Identify which cell holds the provided text, then report its (X, Y) central coordinate. 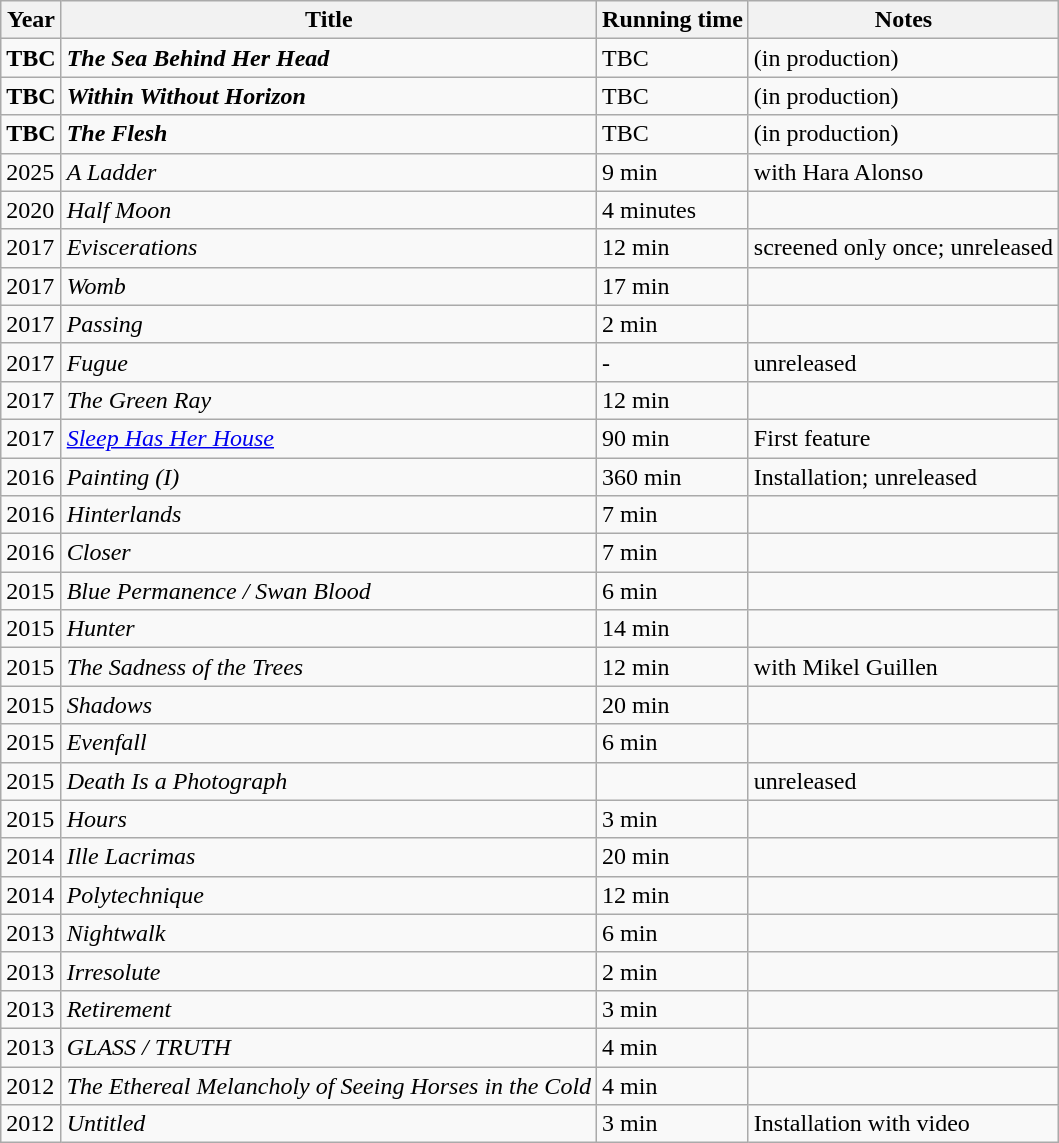
Death Is a Photograph (328, 781)
Retirement (328, 1009)
A Ladder (328, 172)
Hinterlands (328, 515)
The Sea Behind Her Head (328, 58)
Within Without Horizon (328, 96)
Blue Permanence / Swan Blood (328, 591)
Untitled (328, 1124)
with Mikel Guillen (903, 667)
360 min (673, 477)
Shadows (328, 705)
Notes (903, 20)
Ille Lacrimas (328, 857)
2020 (31, 210)
Installation; unreleased (903, 477)
The Ethereal Melancholy of Seeing Horses in the Cold (328, 1085)
- (673, 362)
90 min (673, 438)
The Green Ray (328, 400)
17 min (673, 286)
Closer (328, 553)
Womb (328, 286)
Hours (328, 819)
4 minutes (673, 210)
First feature (903, 438)
Passing (328, 324)
Title (328, 20)
Irresolute (328, 971)
screened only once; unreleased (903, 248)
Running time (673, 20)
Painting (I) (328, 477)
Polytechnique (328, 895)
Installation with video (903, 1124)
Nightwalk (328, 933)
Eviscerations (328, 248)
The Flesh (328, 134)
GLASS / TRUTH (328, 1047)
Year (31, 20)
Half Moon (328, 210)
The Sadness of the Trees (328, 667)
Sleep Has Her House (328, 438)
Hunter (328, 629)
Fugue (328, 362)
2025 (31, 172)
Evenfall (328, 743)
9 min (673, 172)
14 min (673, 629)
with Hara Alonso (903, 172)
